Return (x, y) of the center of cell containing provided text 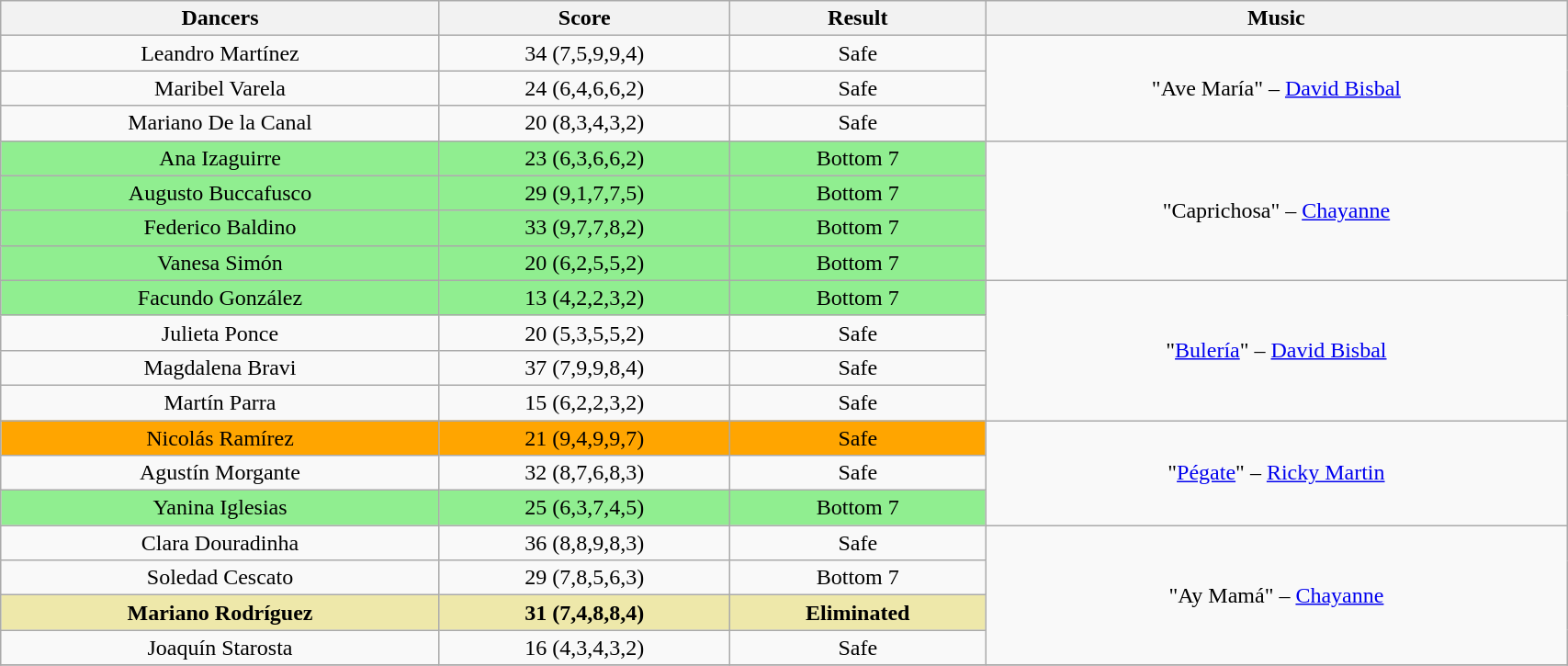
"Ay Mamá" – Chayanne (1276, 595)
24 (6,4,6,6,2) (584, 88)
20 (8,3,4,3,2) (584, 123)
21 (9,4,9,9,7) (584, 438)
33 (9,7,7,8,2) (584, 228)
13 (4,2,2,3,2) (584, 298)
Facundo González (220, 298)
20 (6,2,5,5,2) (584, 263)
Augusto Buccafusco (220, 193)
Joaquín Starosta (220, 648)
Yanina Iglesias (220, 508)
Julieta Ponce (220, 333)
"Pégate" – Ricky Martin (1276, 473)
Mariano Rodríguez (220, 613)
Score (584, 18)
36 (8,8,9,8,3) (584, 543)
Eliminated (858, 613)
34 (7,5,9,9,4) (584, 53)
"Caprichosa" – Chayanne (1276, 210)
Mariano De la Canal (220, 123)
Martín Parra (220, 402)
25 (6,3,7,4,5) (584, 508)
Ana Izaguirre (220, 158)
20 (5,3,5,5,2) (584, 333)
Agustín Morgante (220, 473)
29 (9,1,7,7,5) (584, 193)
Soledad Cescato (220, 578)
"Ave María" – David Bisbal (1276, 88)
23 (6,3,6,6,2) (584, 158)
Maribel Varela (220, 88)
Clara Douradinha (220, 543)
32 (8,7,6,8,3) (584, 473)
Nicolás Ramírez (220, 438)
Music (1276, 18)
Magdalena Bravi (220, 367)
31 (7,4,8,8,4) (584, 613)
Dancers (220, 18)
15 (6,2,2,3,2) (584, 402)
Federico Baldino (220, 228)
Leandro Martínez (220, 53)
Vanesa Simón (220, 263)
"Bulería" – David Bisbal (1276, 350)
16 (4,3,4,3,2) (584, 648)
Result (858, 18)
29 (7,8,5,6,3) (584, 578)
37 (7,9,9,8,4) (584, 367)
